Determine the (x, y) coordinate at the center of the cell enclosing the given text.  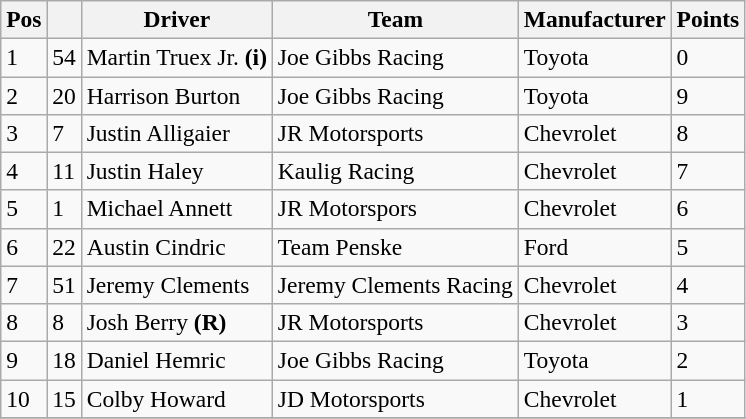
54 (64, 57)
Pos (24, 19)
51 (64, 285)
JD Motorsports (395, 398)
Colby Howard (176, 398)
Driver (176, 19)
Jeremy Clements (176, 285)
Ford (594, 247)
Harrison Burton (176, 95)
Jeremy Clements Racing (395, 285)
Kaulig Racing (395, 171)
Michael Annett (176, 209)
10 (24, 398)
JR Motorspors (395, 209)
Josh Berry (R) (176, 322)
0 (708, 57)
Team (395, 19)
Points (708, 19)
Austin Cindric (176, 247)
Justin Alligaier (176, 133)
15 (64, 398)
22 (64, 247)
Manufacturer (594, 19)
Daniel Hemric (176, 360)
18 (64, 360)
Martin Truex Jr. (i) (176, 57)
Team Penske (395, 247)
20 (64, 95)
11 (64, 171)
Justin Haley (176, 171)
